Detect which cell encompasses the target text, then output its [X, Y] center coordinate. 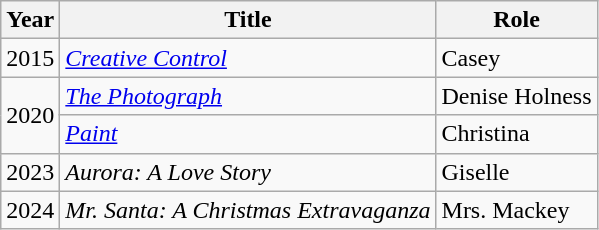
Title [248, 20]
2015 [30, 58]
2024 [30, 210]
Giselle [516, 172]
Aurora: A Love Story [248, 172]
The Photograph [248, 96]
Christina [516, 134]
Role [516, 20]
Mrs. Mackey [516, 210]
2020 [30, 115]
Mr. Santa: A Christmas Extravaganza [248, 210]
Denise Holness [516, 96]
2023 [30, 172]
Creative Control [248, 58]
Paint [248, 134]
Year [30, 20]
Casey [516, 58]
